Scan for the cell matching the given text and deliver its [x, y] coordinate at center. 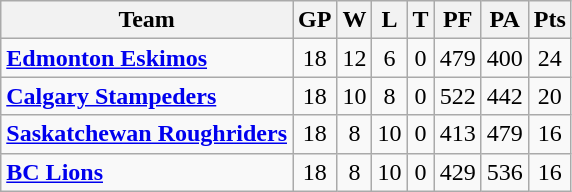
24 [550, 58]
536 [504, 172]
Calgary Stampeders [147, 96]
BC Lions [147, 172]
PA [504, 20]
Team [147, 20]
400 [504, 58]
PF [458, 20]
L [390, 20]
Saskatchewan Roughriders [147, 134]
W [354, 20]
429 [458, 172]
20 [550, 96]
522 [458, 96]
Edmonton Eskimos [147, 58]
T [420, 20]
12 [354, 58]
442 [504, 96]
Pts [550, 20]
413 [458, 134]
GP [315, 20]
6 [390, 58]
